Provide the [X, Y] coordinate of the cell's center where the given text is located.  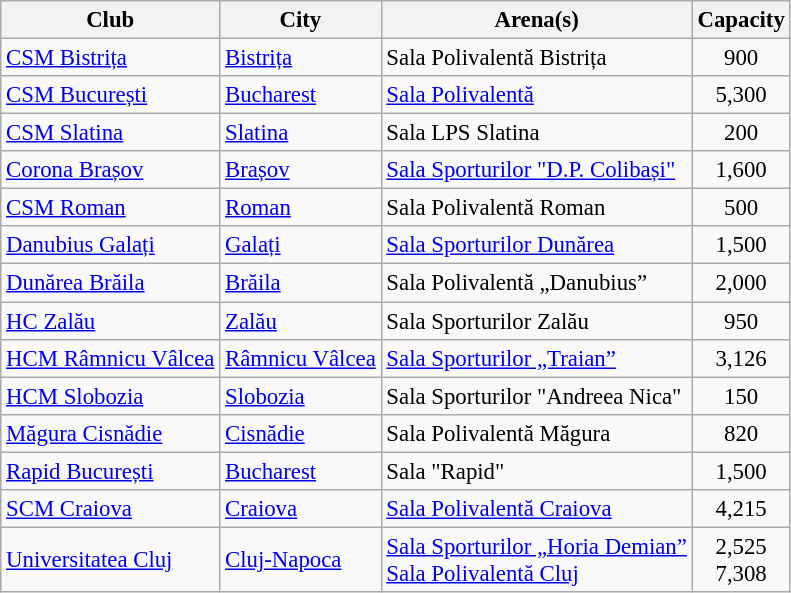
Galați [300, 245]
5,300 [741, 95]
CSM Bistrița [110, 58]
3,126 [741, 358]
Sala LPS Slatina [536, 133]
150 [741, 396]
City [300, 20]
Slatina [300, 133]
Sala Sporturilor Dunărea [536, 245]
Râmnicu Vâlcea [300, 358]
Sala Polivalentă Măgura [536, 433]
Cluj-Napoca [300, 560]
Dunărea Brăila [110, 283]
Craiova [300, 509]
Sala "Rapid" [536, 471]
Slobozia [300, 396]
Sala Sporturilor „Horia Demian”Sala Polivalentă Cluj [536, 560]
Brăila [300, 283]
Sala Sporturilor "Andreea Nica" [536, 396]
SCM Craiova [110, 509]
Capacity [741, 20]
1,600 [741, 170]
2,000 [741, 283]
CSM Slatina [110, 133]
HCM Slobozia [110, 396]
Universitatea Cluj [110, 560]
Roman [300, 208]
Club [110, 20]
820 [741, 433]
Sala Polivalentă „Danubius” [536, 283]
2,5257,308 [741, 560]
200 [741, 133]
Bistrița [300, 58]
900 [741, 58]
Sala Sporturilor Zalău [536, 321]
Danubius Galați [110, 245]
Sala Sporturilor „Traian” [536, 358]
HC Zalău [110, 321]
CSM București [110, 95]
Sala Polivalentă Craiova [536, 509]
Arena(s) [536, 20]
Rapid București [110, 471]
Măgura Cisnădie [110, 433]
Brașov [300, 170]
950 [741, 321]
500 [741, 208]
Sala Polivalentă Bistrița [536, 58]
4,215 [741, 509]
Sala Sporturilor "D.P. Colibași" [536, 170]
Sala Polivalentă Roman [536, 208]
HCM Râmnicu Vâlcea [110, 358]
Cisnădie [300, 433]
Corona Brașov [110, 170]
Zalău [300, 321]
Sala Polivalentă [536, 95]
CSM Roman [110, 208]
